Return [x, y] of the center of cell containing provided text 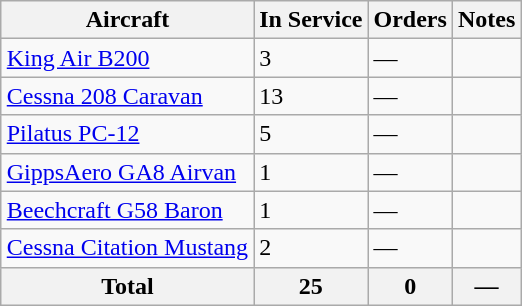
2 [311, 248]
Cessna 208 Caravan [127, 96]
King Air B200 [127, 58]
In Service [311, 20]
Aircraft [127, 20]
25 [311, 286]
3 [311, 58]
GippsAero GA8 Airvan [127, 172]
Beechcraft G58 Baron [127, 210]
0 [410, 286]
5 [311, 134]
Total [127, 286]
13 [311, 96]
Pilatus PC-12 [127, 134]
Cessna Citation Mustang [127, 248]
Notes [486, 20]
Orders [410, 20]
